Return the (X, Y) coordinate for the center point of the cell that contains the specified text.  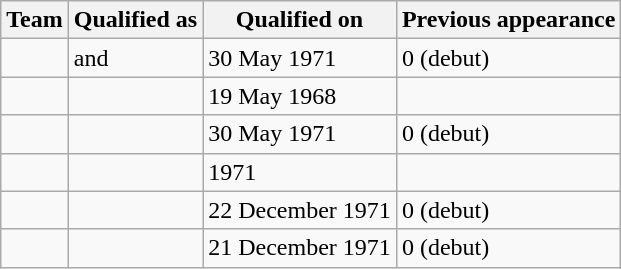
Team (35, 20)
Previous appearance (508, 20)
Qualified as (135, 20)
22 December 1971 (300, 210)
21 December 1971 (300, 248)
and (135, 58)
1971 (300, 172)
Qualified on (300, 20)
19 May 1968 (300, 96)
